Output the (X, Y) coordinate of the center of the cell containing the given text.  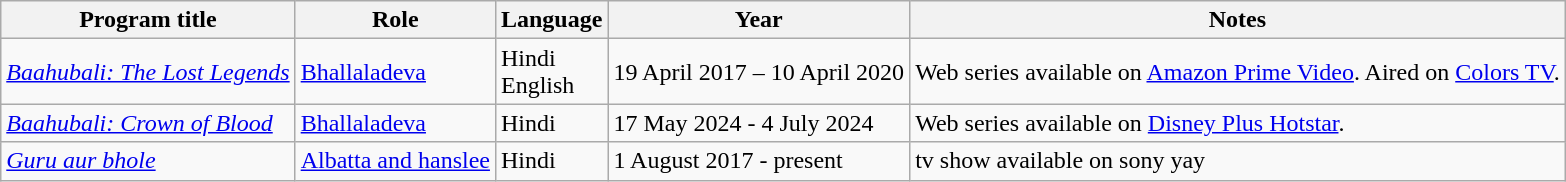
tv show available on sony yay (1238, 161)
HindiEnglish (551, 72)
Albatta and hanslee (395, 161)
Role (395, 20)
Guru aur bhole (148, 161)
Web series available on Amazon Prime Video. Aired on Colors TV. (1238, 72)
Notes (1238, 20)
Baahubali: The Lost Legends (148, 72)
Baahubali: Crown of Blood (148, 123)
17 May 2024 - 4 July 2024 (759, 123)
Web series available on Disney Plus Hotstar. (1238, 123)
Program title (148, 20)
Year (759, 20)
1 August 2017 - present (759, 161)
Language (551, 20)
19 April 2017 – 10 April 2020 (759, 72)
